Determine the (X, Y) coordinate at the center of the cell enclosing the given text.  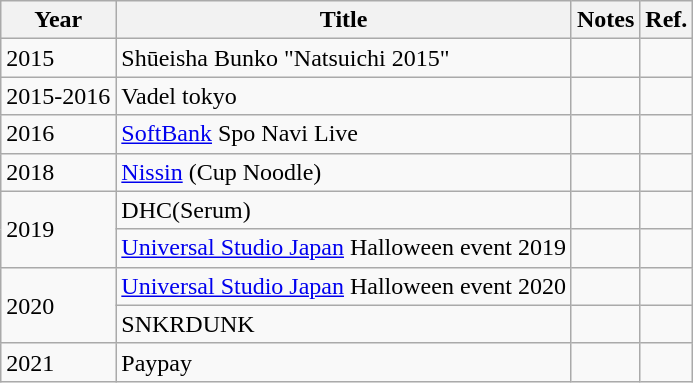
Vadel tokyo (344, 96)
2015 (58, 58)
2020 (58, 305)
2016 (58, 134)
2021 (58, 362)
2015-2016 (58, 96)
Universal Studio Japan Halloween event 2020 (344, 286)
Shūeisha Bunko "Natsuichi 2015" (344, 58)
SoftBank Spo Navi Live (344, 134)
Ref. (666, 20)
2019 (58, 229)
Universal Studio Japan Halloween event 2019 (344, 248)
Paypay (344, 362)
Title (344, 20)
SNKRDUNK (344, 324)
DHC(Serum) (344, 210)
Year (58, 20)
Notes (605, 20)
2018 (58, 172)
Nissin (Cup Noodle) (344, 172)
